Locate the cell with the specified text and output its [X, Y] center coordinate. 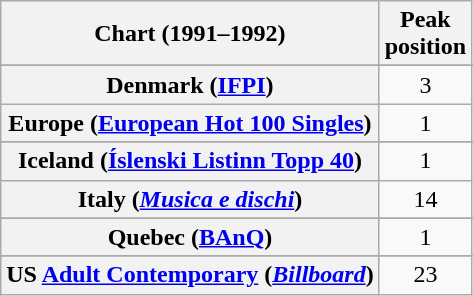
Italy (Musica e dischi) [190, 199]
14 [425, 199]
Denmark (IFPI) [190, 85]
Europe (European Hot 100 Singles) [190, 123]
Iceland (Íslenski Listinn Topp 40) [190, 161]
Quebec (BAnQ) [190, 237]
Peakposition [425, 34]
3 [425, 85]
23 [425, 275]
US Adult Contemporary (Billboard) [190, 275]
Chart (1991–1992) [190, 34]
